Determine the (X, Y) coordinate at the center of the cell enclosing the given text.  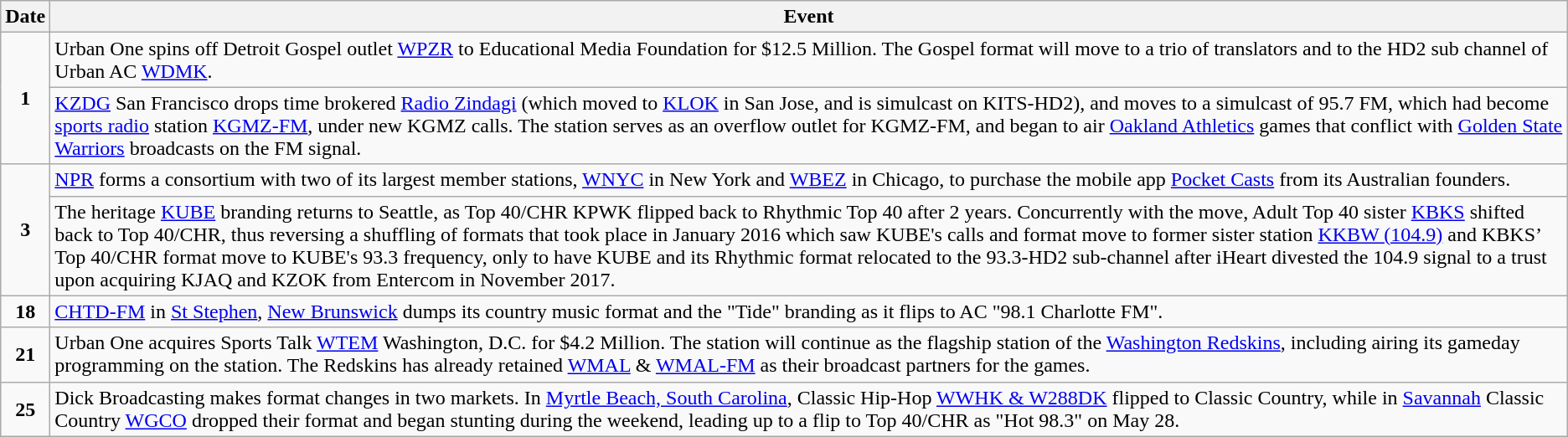
CHTD-FM in St Stephen, New Brunswick dumps its country music format and the "Tide" branding as it flips to AC "98.1 Charlotte FM". (809, 311)
1 (25, 99)
Event (809, 17)
21 (25, 355)
25 (25, 409)
Date (25, 17)
18 (25, 311)
3 (25, 229)
